Provide the [X, Y] coordinate of the cell's center where the given text is located.  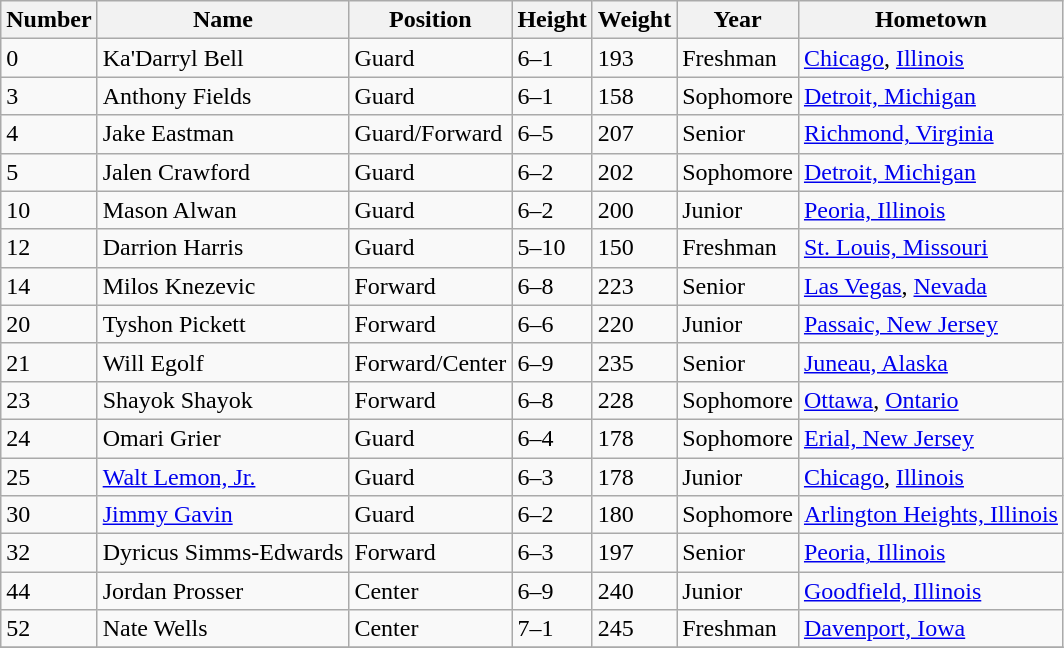
Richmond, Virginia [930, 134]
Shayok Shayok [223, 400]
12 [49, 248]
20 [49, 324]
3 [49, 96]
193 [634, 58]
7–1 [552, 629]
Jordan Prosser [223, 591]
5–10 [552, 248]
6–5 [552, 134]
Name [223, 20]
25 [49, 477]
Ka'Darryl Bell [223, 58]
0 [49, 58]
Forward/Center [430, 362]
180 [634, 515]
202 [634, 172]
Walt Lemon, Jr. [223, 477]
Arlington Heights, Illinois [930, 515]
228 [634, 400]
Las Vegas, Nevada [930, 286]
158 [634, 96]
Will Egolf [223, 362]
235 [634, 362]
21 [49, 362]
245 [634, 629]
Jalen Crawford [223, 172]
Nate Wells [223, 629]
Jimmy Gavin [223, 515]
44 [49, 591]
Year [738, 20]
52 [49, 629]
Darrion Harris [223, 248]
Milos Knezevic [223, 286]
5 [49, 172]
10 [49, 210]
St. Louis, Missouri [930, 248]
4 [49, 134]
197 [634, 553]
32 [49, 553]
Weight [634, 20]
6–6 [552, 324]
24 [49, 438]
Omari Grier [223, 438]
Guard/Forward [430, 134]
Number [49, 20]
Anthony Fields [223, 96]
Hometown [930, 20]
Goodfield, Illinois [930, 591]
Height [552, 20]
207 [634, 134]
220 [634, 324]
Erial, New Jersey [930, 438]
Tyshon Pickett [223, 324]
Davenport, Iowa [930, 629]
30 [49, 515]
Juneau, Alaska [930, 362]
14 [49, 286]
Dyricus Simms-Edwards [223, 553]
Mason Alwan [223, 210]
Position [430, 20]
240 [634, 591]
Passaic, New Jersey [930, 324]
23 [49, 400]
6–4 [552, 438]
200 [634, 210]
Jake Eastman [223, 134]
Ottawa, Ontario [930, 400]
223 [634, 286]
150 [634, 248]
